Scan for the cell matching the given text and deliver its [x, y] coordinate at center. 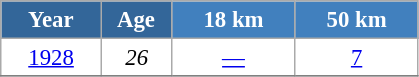
Year [52, 20]
26 [136, 58]
7 [356, 58]
Age [136, 20]
1928 [52, 58]
50 km [356, 20]
18 km [234, 20]
— [234, 58]
